Determine the [X, Y] coordinate at the center of the cell enclosing the given text.  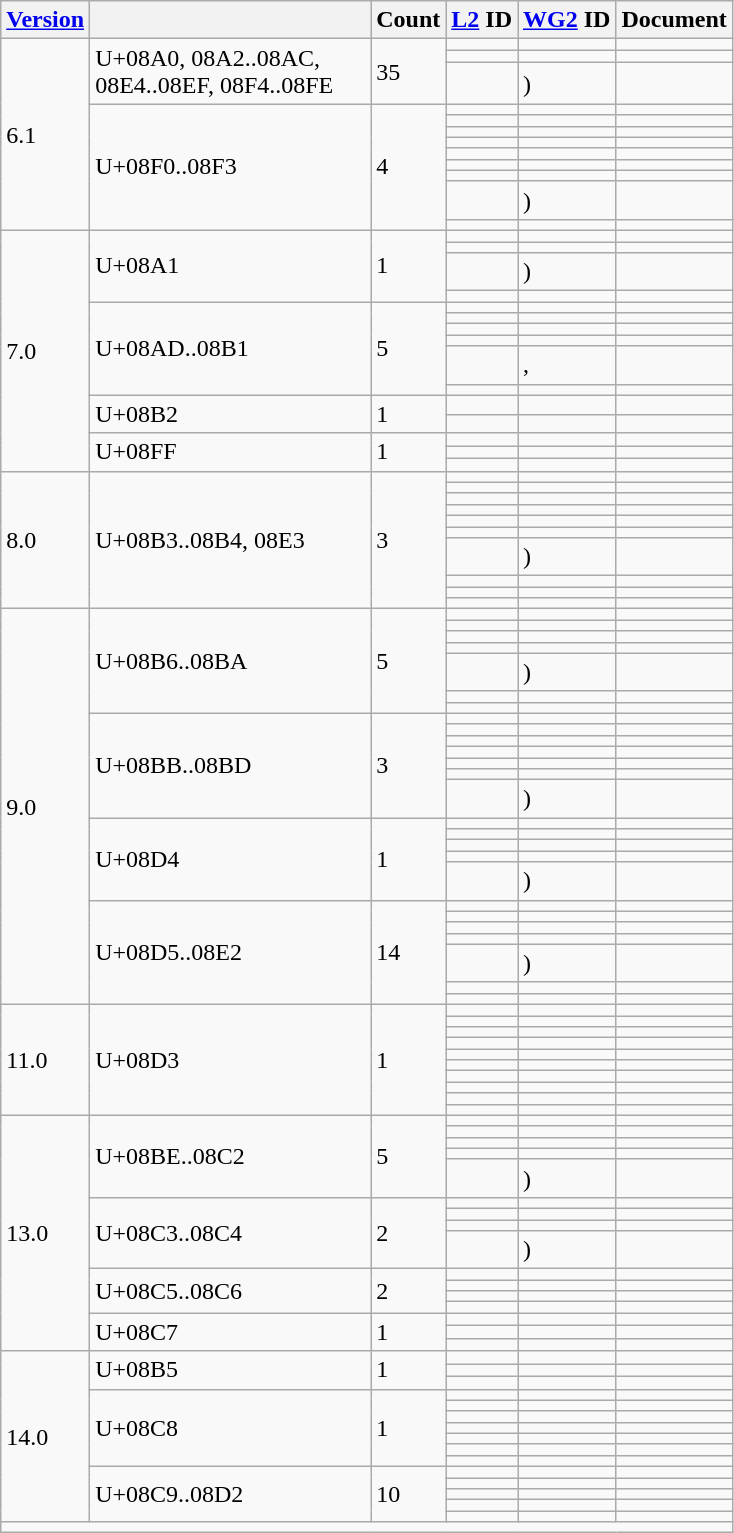
9.0 [46, 807]
U+08B2 [230, 414]
U+08BE..08C2 [230, 1156]
14.0 [46, 1436]
U+08C9..08D2 [230, 1494]
U+08F0..08F3 [230, 168]
8.0 [46, 540]
6.1 [46, 135]
11.0 [46, 1060]
U+08B5 [230, 1370]
U+08C7 [230, 1332]
U+08B3..08B4, 08E3 [230, 540]
U+08C3..08C4 [230, 1232]
U+08BB..08BD [230, 765]
14 [408, 952]
, [567, 365]
U+08D3 [230, 1060]
WG2 ID [567, 20]
10 [408, 1494]
U+08D5..08E2 [230, 952]
Document [674, 20]
13.0 [46, 1233]
Version [46, 20]
U+08D4 [230, 859]
U+08AD..08B1 [230, 348]
U+08A0, 08A2..08AC, 08E4..08EF, 08F4..08FE [230, 72]
4 [408, 168]
7.0 [46, 350]
U+08B6..08BA [230, 661]
U+08C8 [230, 1428]
Count [408, 20]
35 [408, 72]
U+08FF [230, 452]
U+08A1 [230, 266]
L2 ID [482, 20]
U+08C5..08C6 [230, 1291]
